Capture the cell that displays the provided text and extract its [X, Y] central coordinate. 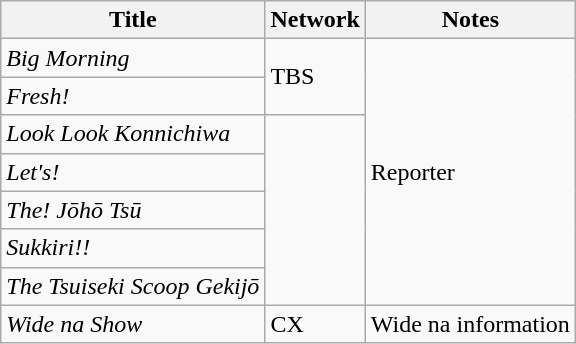
Reporter [470, 172]
Title [133, 20]
The! Jōhō Tsū [133, 210]
Sukkiri!! [133, 248]
Look Look Konnichiwa [133, 134]
Wide na information [470, 324]
Let's! [133, 172]
Notes [470, 20]
Fresh! [133, 96]
Wide na Show [133, 324]
The Tsuiseki Scoop Gekijō [133, 286]
CX [315, 324]
TBS [315, 77]
Network [315, 20]
Big Morning [133, 58]
